Detect which cell encompasses the target text, then output its [x, y] center coordinate. 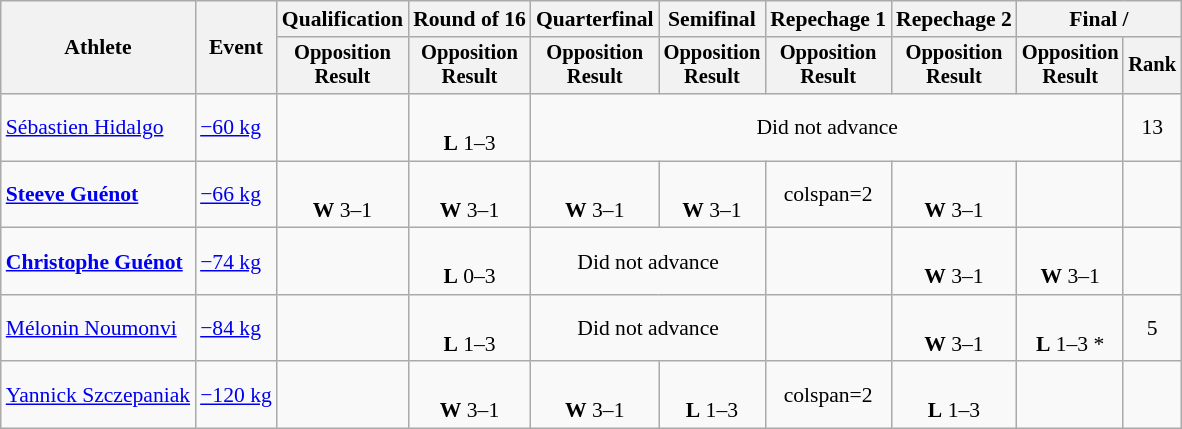
Repechage 1 [828, 19]
Semifinal [712, 19]
Round of 16 [470, 19]
Sébastien Hidalgo [98, 128]
Mélonin Noumonvi [98, 328]
13 [1152, 128]
−84 kg [236, 328]
Athlete [98, 48]
Yannick Szczepaniak [98, 396]
Christophe Guénot [98, 262]
Rank [1152, 66]
Event [236, 48]
L 0–3 [470, 262]
Qualification [342, 19]
Final / [1099, 19]
−74 kg [236, 262]
Repechage 2 [954, 19]
5 [1152, 328]
Quarterfinal [595, 19]
−60 kg [236, 128]
L 1–3 * [1070, 328]
−120 kg [236, 396]
−66 kg [236, 194]
Steeve Guénot [98, 194]
